Return (X, Y) of the center of cell containing provided text 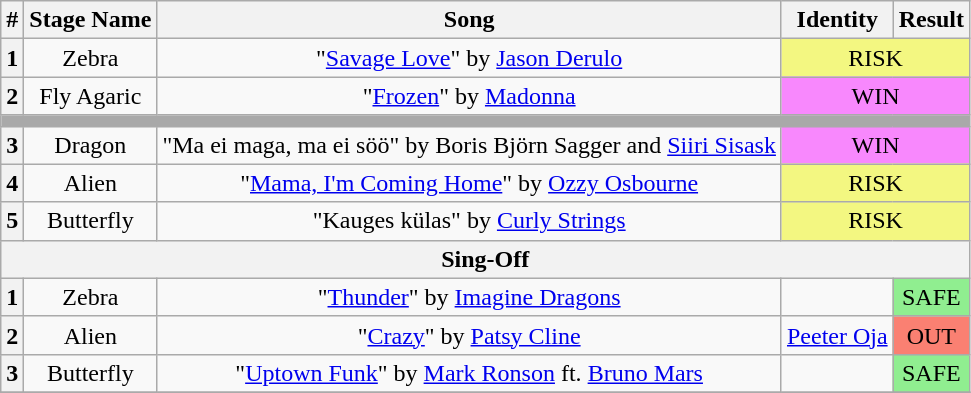
"Savage Love" by Jason Derulo (470, 58)
"Frozen" by Madonna (470, 96)
Dragon (90, 145)
"Ma ei maga, ma ei söö" by Boris Björn Sagger and Siiri Sisask (470, 145)
"Uptown Funk" by Mark Ronson ft. Bruno Mars (470, 373)
Sing-Off (486, 259)
# (12, 20)
OUT (931, 335)
"Mama, I'm Coming Home" by Ozzy Osbourne (470, 183)
Song (470, 20)
"Crazy" by Patsy Cline (470, 335)
Identity (837, 20)
5 (12, 221)
Stage Name (90, 20)
Peeter Oja (837, 335)
4 (12, 183)
"Kauges külas" by Curly Strings (470, 221)
"Thunder" by Imagine Dragons (470, 297)
Result (931, 20)
Fly Agaric (90, 96)
